Extract the [x, y] coordinate from the center of the cell holding the provided text.  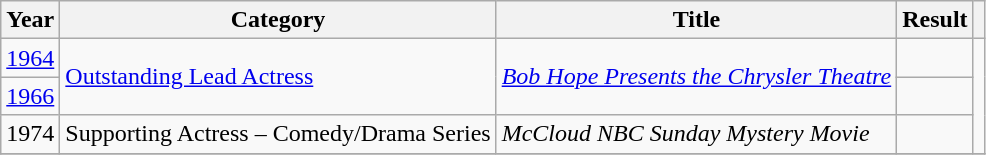
Supporting Actress – Comedy/Drama Series [278, 134]
Result [935, 20]
Title [696, 20]
1966 [30, 96]
Bob Hope Presents the Chrysler Theatre [696, 77]
1974 [30, 134]
Outstanding Lead Actress [278, 77]
Year [30, 20]
Category [278, 20]
McCloud NBC Sunday Mystery Movie [696, 134]
1964 [30, 58]
